Return the [X, Y] coordinate for the center point of the cell that contains the specified text.  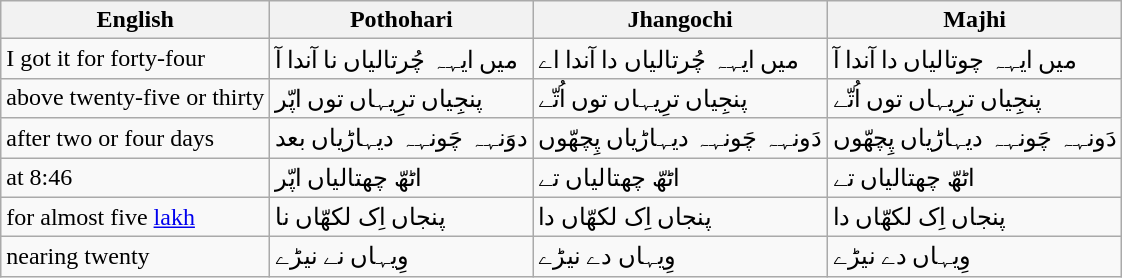
at 8:46 [136, 178]
after two or four days [136, 138]
میں ایہہ چُرتالیاں نا آندا آ [402, 59]
Pothohari [402, 20]
Jhangochi [680, 20]
for almost five lakh [136, 217]
وِیہاں نے نیڑے [402, 257]
پنجِیاں ترِیہاں توں اپّر [402, 98]
میں ایہہ چوتالیاں دا آندا آ [974, 59]
above twenty-five or thirty [136, 98]
اٹھّ چھتالیاں اپّر [402, 178]
Majhi [974, 20]
I got it for forty-four [136, 59]
پنجاں اِک لکھّاں نا [402, 217]
میں ایہہ چُرتالیاں دا آندا اے [680, 59]
nearing twenty [136, 257]
English [136, 20]
دوَنہہ چَونہہ دیہاڑیاں بعد [402, 138]
